Identify which cell holds the provided text, then report its [X, Y] central coordinate. 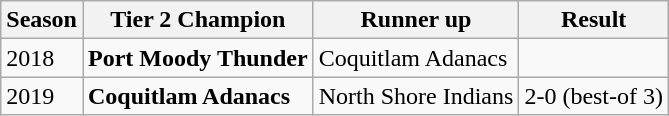
2019 [42, 96]
2-0 (best-of 3) [594, 96]
Tier 2 Champion [198, 20]
2018 [42, 58]
Result [594, 20]
Port Moody Thunder [198, 58]
Season [42, 20]
North Shore Indians [416, 96]
Runner up [416, 20]
